From the cell containing the given text, extract its center point as [X, Y] coordinate. 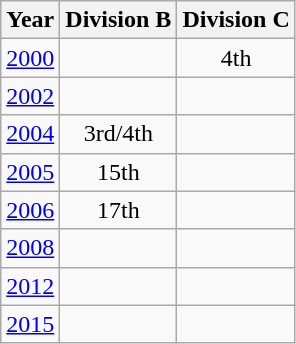
15th [118, 172]
2012 [30, 286]
2002 [30, 96]
2004 [30, 134]
2008 [30, 248]
Year [30, 20]
Division B [118, 20]
2000 [30, 58]
17th [118, 210]
2015 [30, 324]
2006 [30, 210]
3rd/4th [118, 134]
2005 [30, 172]
4th [236, 58]
Division C [236, 20]
